Return [x, y] of the center of cell containing provided text 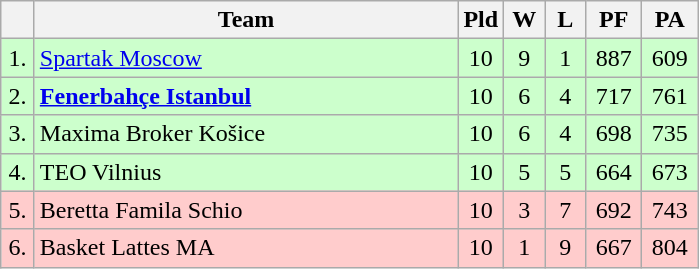
3. [18, 134]
735 [670, 134]
Maxima Broker Košice [246, 134]
TEO Vilnius [246, 172]
4. [18, 172]
Team [246, 20]
673 [670, 172]
5. [18, 210]
Beretta Famila Schio [246, 210]
7 [566, 210]
887 [614, 58]
609 [670, 58]
698 [614, 134]
Spartak Moscow [246, 58]
761 [670, 96]
743 [670, 210]
1. [18, 58]
Fenerbahçe Istanbul [246, 96]
PA [670, 20]
L [566, 20]
W [524, 20]
664 [614, 172]
667 [614, 248]
PF [614, 20]
692 [614, 210]
804 [670, 248]
3 [524, 210]
717 [614, 96]
2. [18, 96]
Pld [481, 20]
6. [18, 248]
Basket Lattes MA [246, 248]
